For the text-containing cell, return its midpoint in (X, Y) coordinate format. 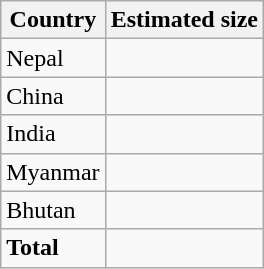
Total (53, 248)
Bhutan (53, 210)
Estimated size (184, 20)
China (53, 96)
India (53, 134)
Nepal (53, 58)
Country (53, 20)
Myanmar (53, 172)
